Return [x, y] of the center of cell containing provided text 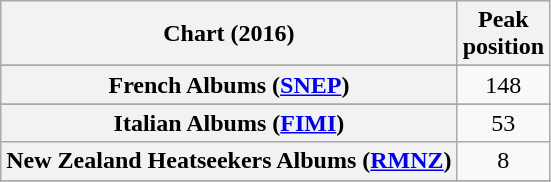
Peak position [503, 34]
148 [503, 85]
Chart (2016) [229, 34]
53 [503, 123]
Italian Albums (FIMI) [229, 123]
8 [503, 161]
French Albums (SNEP) [229, 85]
New Zealand Heatseekers Albums (RMNZ) [229, 161]
